Return the (X, Y) coordinate for the center point of the cell that contains the specified text.  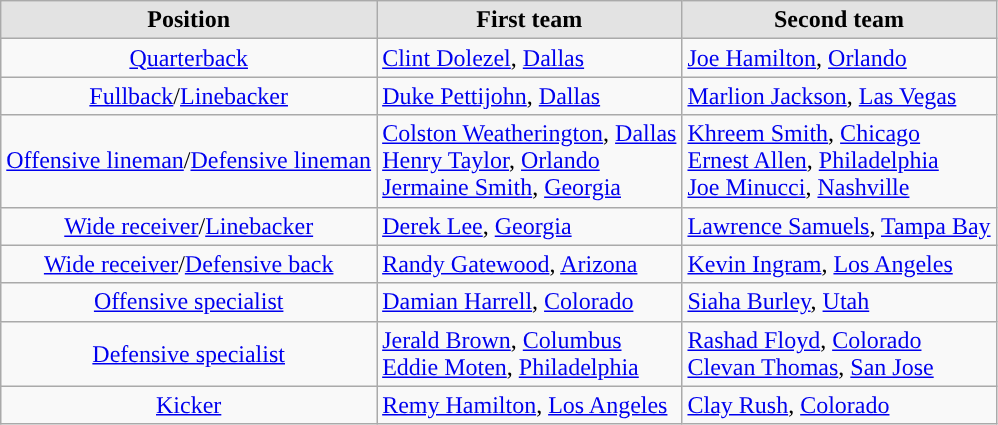
Clint Dolezel, Dallas (530, 58)
Offensive specialist (189, 302)
Siaha Burley, Utah (839, 302)
Colston Weatherington, DallasHenry Taylor, OrlandoJermaine Smith, Georgia (530, 161)
Defensive specialist (189, 354)
Joe Hamilton, Orlando (839, 58)
Second team (839, 20)
Kicker (189, 405)
Damian Harrell, Colorado (530, 302)
Offensive lineman/Defensive lineman (189, 161)
Quarterback (189, 58)
Jerald Brown, ColumbusEddie Moten, Philadelphia (530, 354)
Fullback/Linebacker (189, 96)
First team (530, 20)
Wide receiver/Defensive back (189, 264)
Khreem Smith, ChicagoErnest Allen, PhiladelphiaJoe Minucci, Nashville (839, 161)
Duke Pettijohn, Dallas (530, 96)
Remy Hamilton, Los Angeles (530, 405)
Derek Lee, Georgia (530, 226)
Clay Rush, Colorado (839, 405)
Wide receiver/Linebacker (189, 226)
Position (189, 20)
Lawrence Samuels, Tampa Bay (839, 226)
Kevin Ingram, Los Angeles (839, 264)
Rashad Floyd, ColoradoClevan Thomas, San Jose (839, 354)
Marlion Jackson, Las Vegas (839, 96)
Randy Gatewood, Arizona (530, 264)
